Return (X, Y) of the center of cell containing provided text 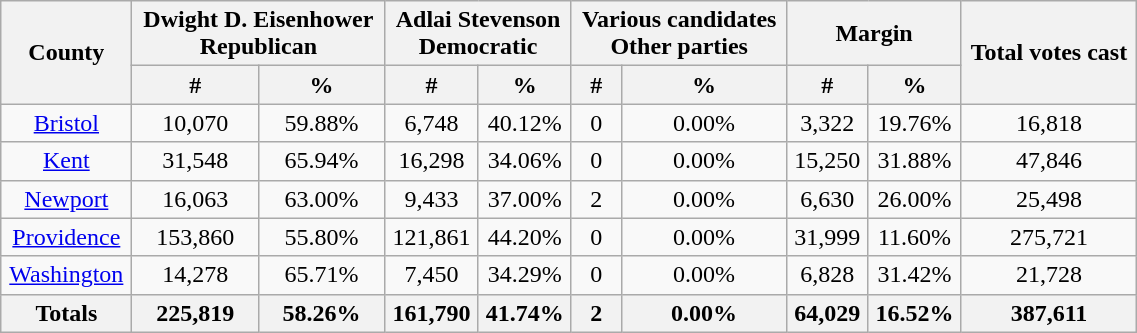
9,433 (432, 199)
26.00% (914, 199)
Various candidatesOther parties (679, 34)
387,611 (1049, 313)
65.71% (321, 275)
55.80% (321, 237)
6,748 (432, 123)
63.00% (321, 199)
59.88% (321, 123)
31,999 (828, 237)
275,721 (1049, 237)
3,322 (828, 123)
Adlai StevensonDemocratic (478, 34)
6,828 (828, 275)
7,450 (432, 275)
Totals (66, 313)
31.88% (914, 161)
121,861 (432, 237)
Newport (66, 199)
225,819 (195, 313)
161,790 (432, 313)
Bristol (66, 123)
16,063 (195, 199)
65.94% (321, 161)
64,029 (828, 313)
16,298 (432, 161)
11.60% (914, 237)
19.76% (914, 123)
15,250 (828, 161)
34.29% (524, 275)
Margin (874, 34)
37.00% (524, 199)
Dwight D. EisenhowerRepublican (258, 34)
14,278 (195, 275)
34.06% (524, 161)
153,860 (195, 237)
Providence (66, 237)
16.52% (914, 313)
10,070 (195, 123)
21,728 (1049, 275)
25,498 (1049, 199)
58.26% (321, 313)
40.12% (524, 123)
County (66, 52)
41.74% (524, 313)
31,548 (195, 161)
Kent (66, 161)
Washington (66, 275)
44.20% (524, 237)
Total votes cast (1049, 52)
6,630 (828, 199)
47,846 (1049, 161)
16,818 (1049, 123)
31.42% (914, 275)
